Detect which cell encompasses the target text, then output its [x, y] center coordinate. 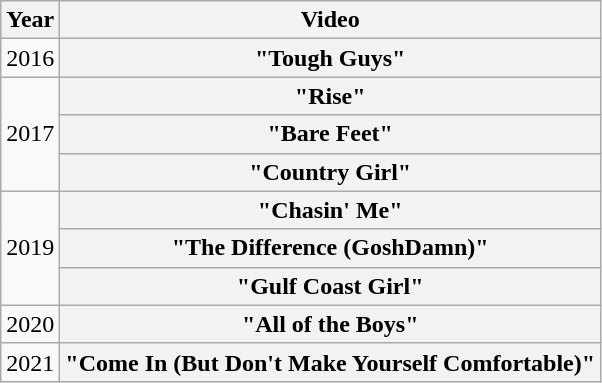
2019 [30, 248]
2016 [30, 58]
"Country Girl" [330, 172]
"Gulf Coast Girl" [330, 286]
Video [330, 20]
"Chasin' Me" [330, 210]
"Rise" [330, 96]
Year [30, 20]
"All of the Boys" [330, 324]
"Tough Guys" [330, 58]
"The Difference (GoshDamn)" [330, 248]
"Bare Feet" [330, 134]
2020 [30, 324]
2017 [30, 134]
2021 [30, 362]
"Come In (But Don't Make Yourself Comfortable)" [330, 362]
